Find where the given text appears and provide that cell's center as [x, y] coordinate. 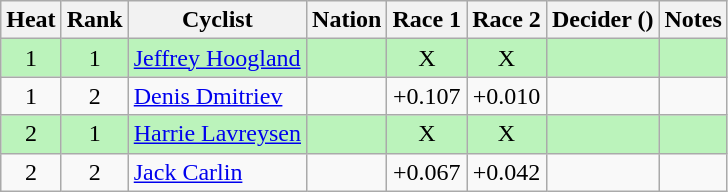
Nation [347, 20]
Rank [94, 20]
Jack Carlin [217, 172]
Cyclist [217, 20]
Heat [31, 20]
Race 2 [507, 20]
+0.010 [507, 96]
Harrie Lavreysen [217, 134]
+0.107 [427, 96]
Race 1 [427, 20]
Denis Dmitriev [217, 96]
Jeffrey Hoogland [217, 58]
Decider () [602, 20]
Notes [693, 20]
+0.042 [507, 172]
+0.067 [427, 172]
